Determine the (x, y) coordinate at the center of the cell enclosing the given text.  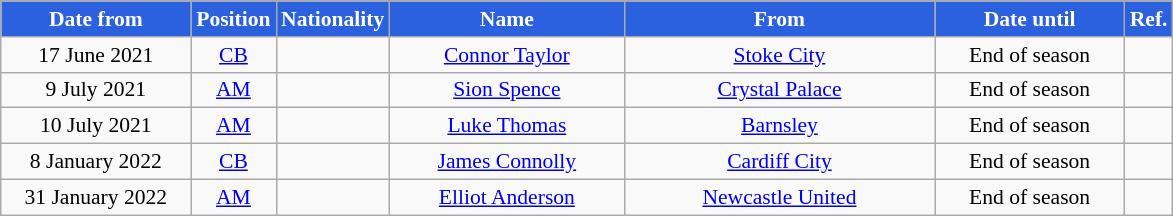
Cardiff City (779, 162)
Newcastle United (779, 197)
Barnsley (779, 126)
Position (234, 19)
Connor Taylor (506, 55)
Elliot Anderson (506, 197)
8 January 2022 (96, 162)
Sion Spence (506, 90)
31 January 2022 (96, 197)
Ref. (1149, 19)
9 July 2021 (96, 90)
17 June 2021 (96, 55)
Crystal Palace (779, 90)
Name (506, 19)
10 July 2021 (96, 126)
Date from (96, 19)
Luke Thomas (506, 126)
From (779, 19)
Nationality (332, 19)
Date until (1030, 19)
James Connolly (506, 162)
Stoke City (779, 55)
